Detect which cell encompasses the target text, then output its (x, y) center coordinate. 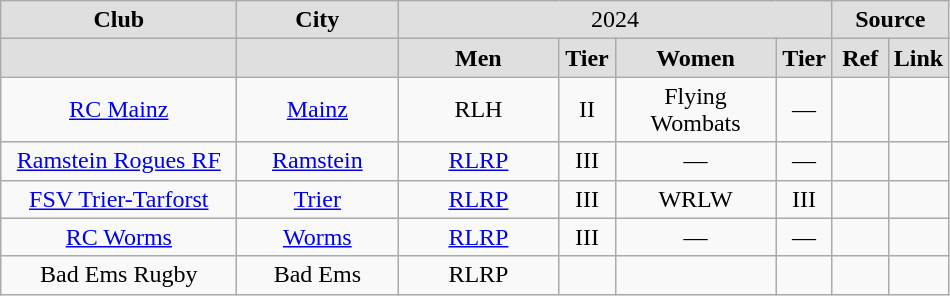
Flying Wombats (696, 110)
Men (478, 58)
Source (890, 20)
Worms (318, 237)
2024 (615, 20)
Bad Ems Rugby (119, 275)
Ramstein (318, 161)
Trier (318, 199)
II (587, 110)
City (318, 20)
Ramstein Rogues RF (119, 161)
Bad Ems (318, 275)
Mainz (318, 110)
Women (696, 58)
Link (918, 58)
RC Worms (119, 237)
WRLW (696, 199)
FSV Trier-Tarforst (119, 199)
RLH (478, 110)
Club (119, 20)
RC Mainz (119, 110)
Ref (860, 58)
